Pinpoint the cell where the given text exists, returning its (x, y) midpoint coordinate. 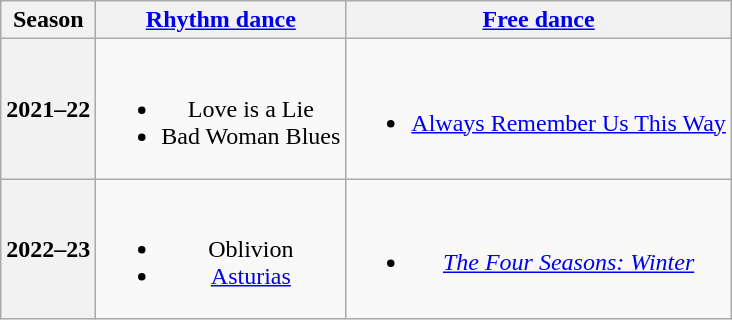
Love is a Lie Bad Woman Blues (221, 109)
Free dance (539, 20)
Rhythm dance (221, 20)
Always Remember Us This Way (539, 109)
Season (48, 20)
2021–22 (48, 109)
The Four Seasons: Winter (539, 249)
2022–23 (48, 249)
Oblivion Asturias (221, 249)
